Return the (x, y) coordinate for the center point of the cell that contains the specified text.  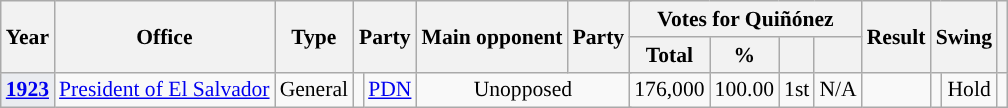
N/A (838, 90)
Office (164, 36)
President of El Salvador (164, 90)
General (314, 90)
% (744, 55)
1st (796, 90)
Result (896, 36)
PDN (390, 90)
Unopposed (522, 90)
176,000 (669, 90)
100.00 (744, 90)
Type (314, 36)
Swing (964, 36)
Hold (969, 90)
Votes for Quiñónez (745, 19)
Main opponent (492, 36)
Year (28, 36)
Total (669, 55)
1923 (28, 90)
